Find where the given text appears and provide that cell's center as [x, y] coordinate. 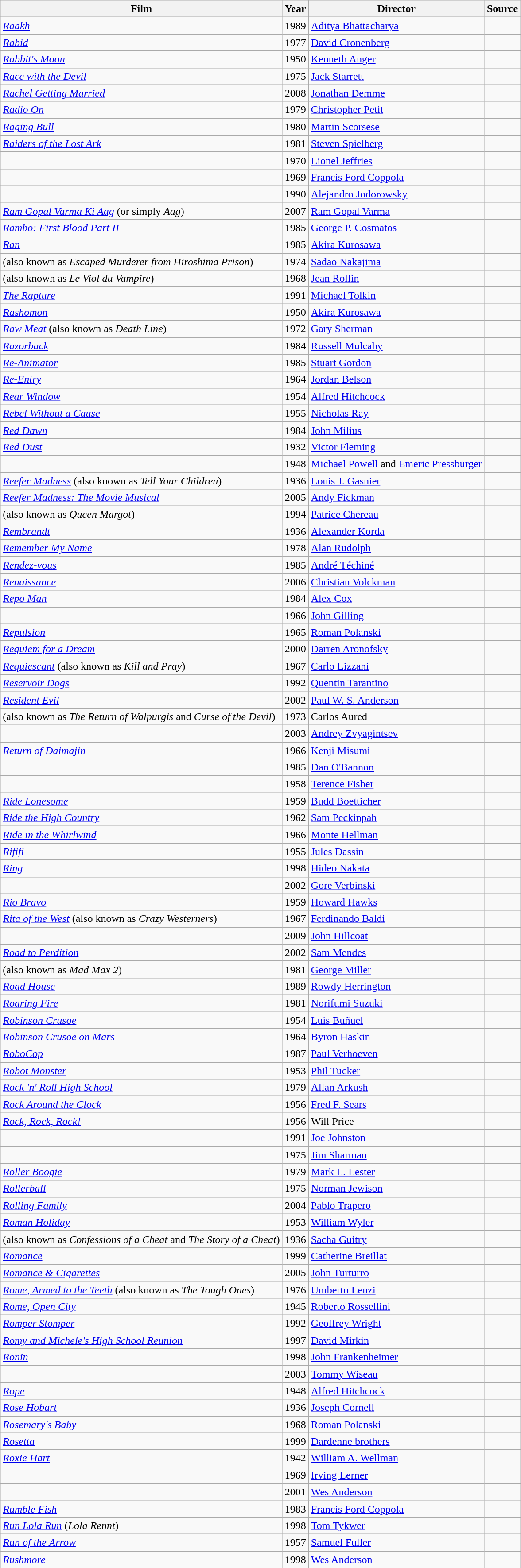
Red Dust [141, 447]
Run Lola Run (Lola Rennt) [141, 1525]
Renaissance [141, 582]
John Frankenheimer [396, 1357]
Irving Lerner [396, 1475]
George Miller [396, 969]
Red Dawn [141, 430]
Victor Fleming [396, 447]
Rashomon [141, 312]
Joe Johnston [396, 1138]
John Turturro [396, 1273]
Carlos Aured [396, 716]
1990 [295, 194]
Rope [141, 1391]
Christian Volckman [396, 582]
The Rapture [141, 295]
Patrice Chéreau [396, 515]
Rabbit's Moon [141, 59]
Jordan Belson [396, 379]
Alejandro Jodorowsky [396, 194]
David Cronenberg [396, 43]
John Gilling [396, 616]
Re-Entry [141, 379]
1945 [295, 1307]
Andrey Zvyagintsev [396, 733]
(also known as Confessions of a Cheat and The Story of a Cheat) [141, 1239]
Lionel Jeffries [396, 160]
André Téchiné [396, 565]
Reefer Madness: The Movie Musical [141, 498]
Jim Sharman [396, 1155]
Steven Spielberg [396, 143]
Rose Hobart [141, 1408]
1965 [295, 632]
Year [295, 9]
1962 [295, 818]
Ride Lonesome [141, 801]
Reefer Madness (also known as Tell Your Children) [141, 480]
Paul Verhoeven [396, 1054]
Stuart Gordon [396, 363]
Martin Scorsese [396, 127]
Phil Tucker [396, 1071]
Alan Rudolph [396, 548]
Road House [141, 986]
Film [141, 9]
Fred F. Sears [396, 1104]
Michael Powell and Emeric Pressburger [396, 464]
Rendez-vous [141, 565]
Ram Gopal Varma Ki Aag (or simply Aag) [141, 211]
Alexander Korda [396, 531]
Return of Daimajin [141, 751]
RoboCop [141, 1054]
Andy Fickman [396, 498]
Ferdinando Baldi [396, 919]
Rebel Without a Cause [141, 413]
Gore Verbinski [396, 885]
Rumble Fish [141, 1509]
Rififi [141, 852]
David Mirkin [396, 1340]
Roberto Rossellini [396, 1307]
1957 [295, 1542]
William Wyler [396, 1222]
Carlo Lizzani [396, 666]
Rollerball [141, 1189]
(also known as Escaped Murderer from Hiroshima Prison) [141, 262]
2000 [295, 649]
Rock Around the Clock [141, 1104]
Ran [141, 245]
1978 [295, 548]
Luis Buñuel [396, 1020]
Resident Evil [141, 700]
1987 [295, 1054]
Rosemary's Baby [141, 1425]
(also known as Le Viol du Vampire) [141, 279]
1997 [295, 1340]
Dardenne brothers [396, 1441]
Roxie Hart [141, 1458]
Howard Hawks [396, 902]
Rear Window [141, 396]
Umberto Lenzi [396, 1290]
Dan O'Bannon [396, 767]
Darren Aronofsky [396, 649]
Roaring Fire [141, 1003]
Requiescant (also known as Kill and Pray) [141, 666]
Raiders of the Lost Ark [141, 143]
Jean Rollin [396, 279]
Reservoir Dogs [141, 683]
Romance [141, 1256]
Rock, Rock, Rock! [141, 1121]
1973 [295, 716]
Quentin Tarantino [396, 683]
1983 [295, 1509]
Pablo Trapero [396, 1205]
Rembrandt [141, 531]
(also known as Mad Max 2) [141, 969]
Roller Boogie [141, 1172]
Road to Perdition [141, 952]
2001 [295, 1492]
Sadao Nakajima [396, 262]
Source [502, 9]
Russell Mulcahy [396, 346]
Sam Peckinpah [396, 818]
Budd Boetticher [396, 801]
Race with the Devil [141, 76]
Paul W. S. Anderson [396, 700]
Samuel Fuller [396, 1542]
Kenji Misumi [396, 751]
Norifumi Suzuki [396, 1003]
Rio Bravo [141, 902]
1976 [295, 1290]
2006 [295, 582]
Remember My Name [141, 548]
Rabid [141, 43]
1974 [295, 262]
Ride the High Country [141, 818]
Ride in the Whirlwind [141, 835]
Rachel Getting Married [141, 93]
John Milius [396, 430]
Re-Animator [141, 363]
2007 [295, 211]
Kenneth Anger [396, 59]
Sacha Guitry [396, 1239]
1994 [295, 515]
Rolling Family [141, 1205]
Romance & Cigarettes [141, 1273]
Rambo: First Blood Part II [141, 228]
George P. Cosmatos [396, 228]
Alex Cox [396, 599]
Run of the Arrow [141, 1542]
Will Price [396, 1121]
Nicholas Ray [396, 413]
Requiem for a Dream [141, 649]
1942 [295, 1458]
Hideo Nakata [396, 868]
2009 [295, 936]
Catherine Breillat [396, 1256]
2008 [295, 93]
Radio On [141, 110]
Roman Holiday [141, 1222]
Ring [141, 868]
Repulsion [141, 632]
Romper Stomper [141, 1324]
1972 [295, 329]
Ram Gopal Varma [396, 211]
Robinson Crusoe [141, 1020]
Jack Starrett [396, 76]
Jonathan Demme [396, 93]
Rushmore [141, 1559]
1977 [295, 43]
Gary Sherman [396, 329]
Monte Hellman [396, 835]
Allan Arkush [396, 1088]
Jules Dassin [396, 852]
Christopher Petit [396, 110]
(also known as Queen Margot) [141, 515]
Raging Bull [141, 127]
Raakh [141, 26]
1980 [295, 127]
Rowdy Herrington [396, 986]
Louis J. Gasnier [396, 480]
2004 [295, 1205]
1958 [295, 784]
Norman Jewison [396, 1189]
William A. Wellman [396, 1458]
Rock 'n' Roll High School [141, 1088]
Rome, Armed to the Teeth (also known as The Tough Ones) [141, 1290]
Aditya Bhattacharya [396, 26]
Director [396, 9]
Ronin [141, 1357]
John Hillcoat [396, 936]
Rome, Open City [141, 1307]
Repo Man [141, 599]
Terence Fisher [396, 784]
Tommy Wiseau [396, 1374]
Robot Monster [141, 1071]
(also known as The Return of Walpurgis and Curse of the Devil) [141, 716]
Joseph Cornell [396, 1408]
1970 [295, 160]
Robinson Crusoe on Mars [141, 1037]
Mark L. Lester [396, 1172]
Rita of the West (also known as Crazy Westerners) [141, 919]
Romy and Michele's High School Reunion [141, 1340]
Razorback [141, 346]
Tom Tykwer [396, 1525]
Michael Tolkin [396, 295]
Raw Meat (also known as Death Line) [141, 329]
1932 [295, 447]
Rosetta [141, 1441]
Sam Mendes [396, 952]
Byron Haskin [396, 1037]
Geoffrey Wright [396, 1324]
